Locate the cell with the specified text and output its (x, y) center coordinate. 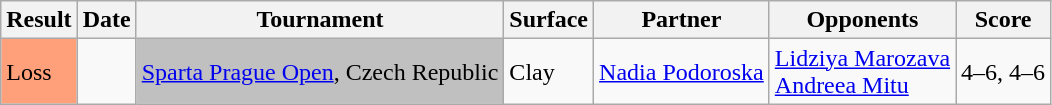
Score (1004, 20)
Surface (549, 20)
Clay (549, 72)
4–6, 4–6 (1004, 72)
Lidziya Marozava Andreea Mitu (862, 72)
Date (106, 20)
Nadia Podoroska (682, 72)
Partner (682, 20)
Tournament (320, 20)
Result (39, 20)
Sparta Prague Open, Czech Republic (320, 72)
Opponents (862, 20)
Loss (39, 72)
